Capture the cell that displays the provided text and extract its [X, Y] central coordinate. 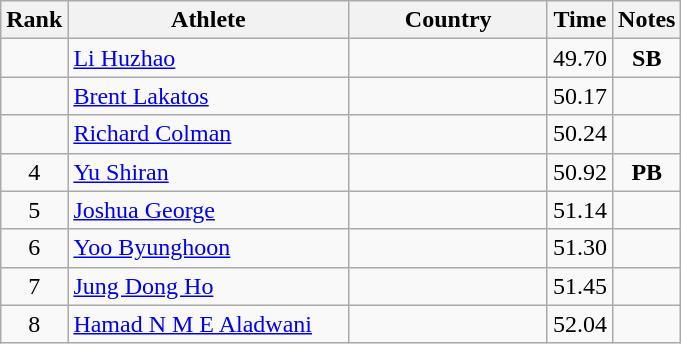
51.45 [580, 286]
Joshua George [208, 210]
51.30 [580, 248]
Country [448, 20]
Athlete [208, 20]
Hamad N M E Aladwani [208, 324]
Richard Colman [208, 134]
Yoo Byunghoon [208, 248]
7 [34, 286]
Jung Dong Ho [208, 286]
Rank [34, 20]
50.24 [580, 134]
Brent Lakatos [208, 96]
Time [580, 20]
Notes [647, 20]
50.17 [580, 96]
49.70 [580, 58]
PB [647, 172]
4 [34, 172]
51.14 [580, 210]
SB [647, 58]
52.04 [580, 324]
6 [34, 248]
Yu Shiran [208, 172]
50.92 [580, 172]
8 [34, 324]
5 [34, 210]
Li Huzhao [208, 58]
